From the cell containing the given text, extract its center point as (X, Y) coordinate. 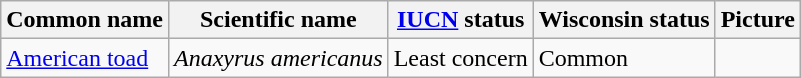
Anaxyrus americanus (278, 58)
Common name (85, 20)
IUCN status (460, 20)
Wisconsin status (624, 20)
American toad (85, 58)
Scientific name (278, 20)
Common (624, 58)
Least concern (460, 58)
Picture (758, 20)
